Pinpoint the cell where the given text exists, returning its (X, Y) midpoint coordinate. 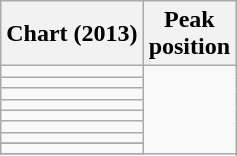
Chart (2013) (72, 34)
Peakposition (189, 34)
